Find where the given text appears and provide that cell's center as (x, y) coordinate. 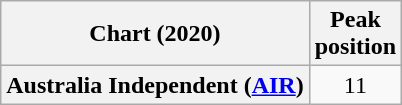
11 (355, 85)
Peakposition (355, 34)
Australia Independent (AIR) (155, 85)
Chart (2020) (155, 34)
